Determine the (X, Y) coordinate at the center of the cell enclosing the given text.  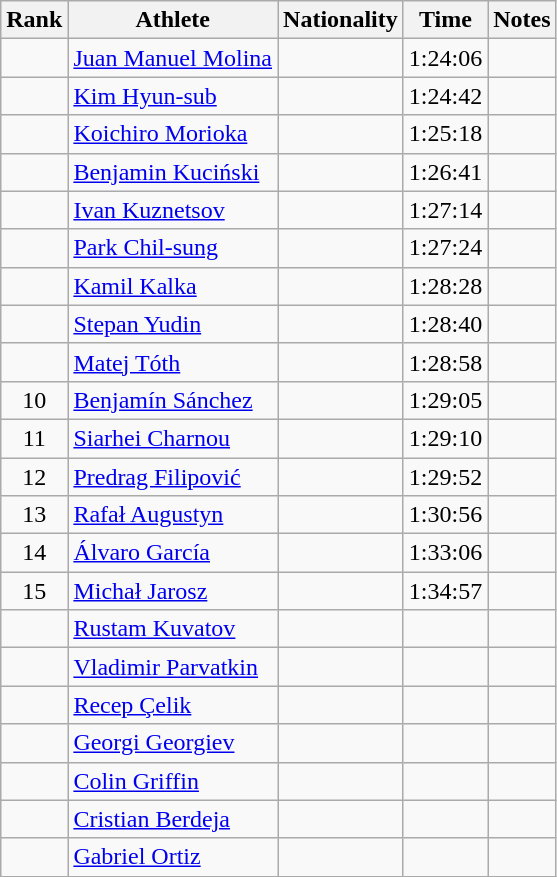
Gabriel Ortiz (173, 857)
1:34:57 (445, 591)
Benjamin Kuciński (173, 172)
Álvaro García (173, 553)
1:29:52 (445, 477)
Cristian Berdeja (173, 819)
Predrag Filipović (173, 477)
Recep Çelik (173, 705)
1:28:28 (445, 286)
Koichiro Morioka (173, 134)
Rustam Kuvatov (173, 629)
1:29:05 (445, 400)
1:30:56 (445, 515)
Notes (522, 20)
13 (34, 515)
Nationality (341, 20)
1:24:42 (445, 96)
Kamil Kalka (173, 286)
15 (34, 591)
1:25:18 (445, 134)
Rafał Augustyn (173, 515)
Park Chil-sung (173, 248)
Vladimir Parvatkin (173, 667)
Colin Griffin (173, 781)
Benjamín Sánchez (173, 400)
1:29:10 (445, 438)
Michał Jarosz (173, 591)
Ivan Kuznetsov (173, 210)
Siarhei Charnou (173, 438)
10 (34, 400)
11 (34, 438)
1:28:40 (445, 324)
1:33:06 (445, 553)
Juan Manuel Molina (173, 58)
Kim Hyun-sub (173, 96)
1:27:14 (445, 210)
Athlete (173, 20)
Rank (34, 20)
Stepan Yudin (173, 324)
1:27:24 (445, 248)
1:28:58 (445, 362)
1:24:06 (445, 58)
12 (34, 477)
14 (34, 553)
Georgi Georgiev (173, 743)
Matej Tóth (173, 362)
1:26:41 (445, 172)
Time (445, 20)
